Scan for the cell matching the given text and deliver its (X, Y) coordinate at center. 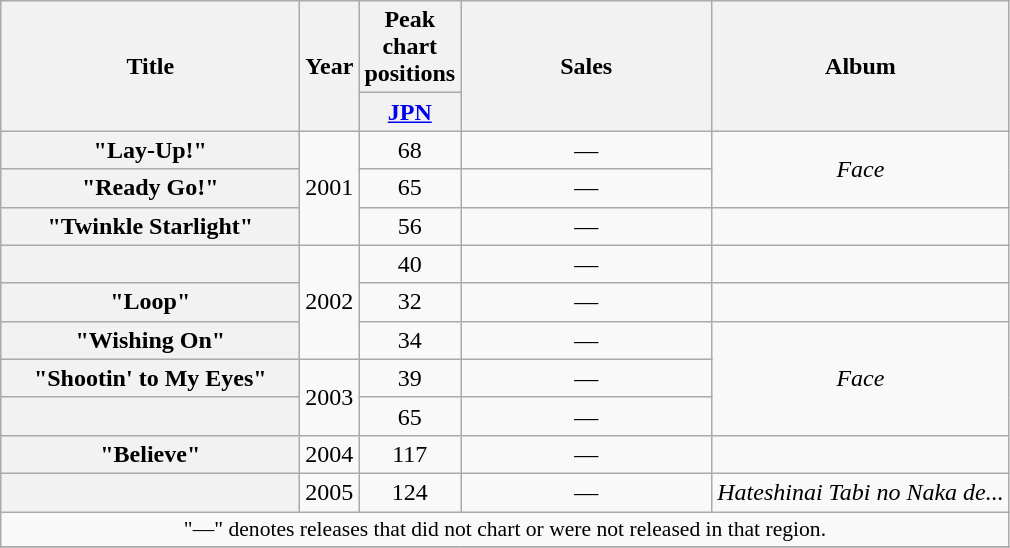
2003 (330, 397)
40 (410, 264)
Sales (586, 66)
"Shootin' to My Eyes" (150, 378)
Hateshinai Tabi no Naka de... (861, 492)
32 (410, 302)
"Lay-Up!" (150, 150)
"Wishing On" (150, 340)
34 (410, 340)
56 (410, 226)
Peak chart positions (410, 47)
"—" denotes releases that did not chart or were not released in that region. (505, 530)
2001 (330, 188)
124 (410, 492)
Title (150, 66)
"Loop" (150, 302)
2004 (330, 454)
"Believe" (150, 454)
2002 (330, 302)
Album (861, 66)
JPN (410, 112)
39 (410, 378)
117 (410, 454)
68 (410, 150)
Year (330, 66)
"Ready Go!" (150, 188)
2005 (330, 492)
"Twinkle Starlight" (150, 226)
